Extract the (x, y) coordinate from the center of the cell holding the provided text.  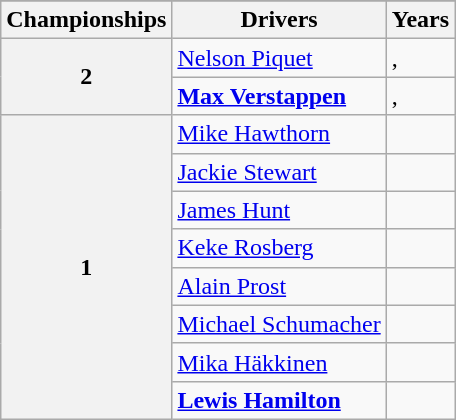
Max Verstappen (279, 96)
Drivers (279, 20)
1 (86, 267)
Michael Schumacher (279, 324)
Nelson Piquet (279, 58)
Years (420, 20)
James Hunt (279, 210)
Keke Rosberg (279, 248)
Championships (86, 20)
Lewis Hamilton (279, 400)
Mike Hawthorn (279, 134)
Alain Prost (279, 286)
Mika Häkkinen (279, 362)
Jackie Stewart (279, 172)
2 (86, 77)
